Pinpoint the cell where the given text exists, returning its (X, Y) midpoint coordinate. 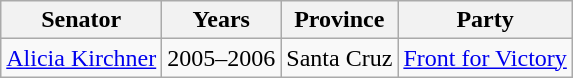
Party (485, 20)
Senator (82, 20)
Province (340, 20)
2005–2006 (222, 58)
Santa Cruz (340, 58)
Front for Victory (485, 58)
Alicia Kirchner (82, 58)
Years (222, 20)
